Pinpoint the cell where the given text exists, returning its (x, y) midpoint coordinate. 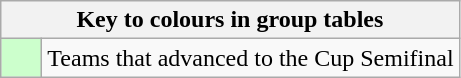
Key to colours in group tables (230, 20)
Teams that advanced to the Cup Semifinal (250, 58)
